Provide the [X, Y] coordinate of the cell's center where the given text is located.  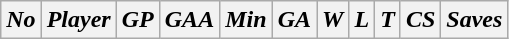
GAA [189, 20]
GA [294, 20]
CS [420, 20]
W [333, 20]
T [388, 20]
Min [246, 20]
Player [78, 20]
GP [138, 20]
No [21, 20]
Saves [474, 20]
L [362, 20]
